For the text-containing cell, return its midpoint in (x, y) coordinate format. 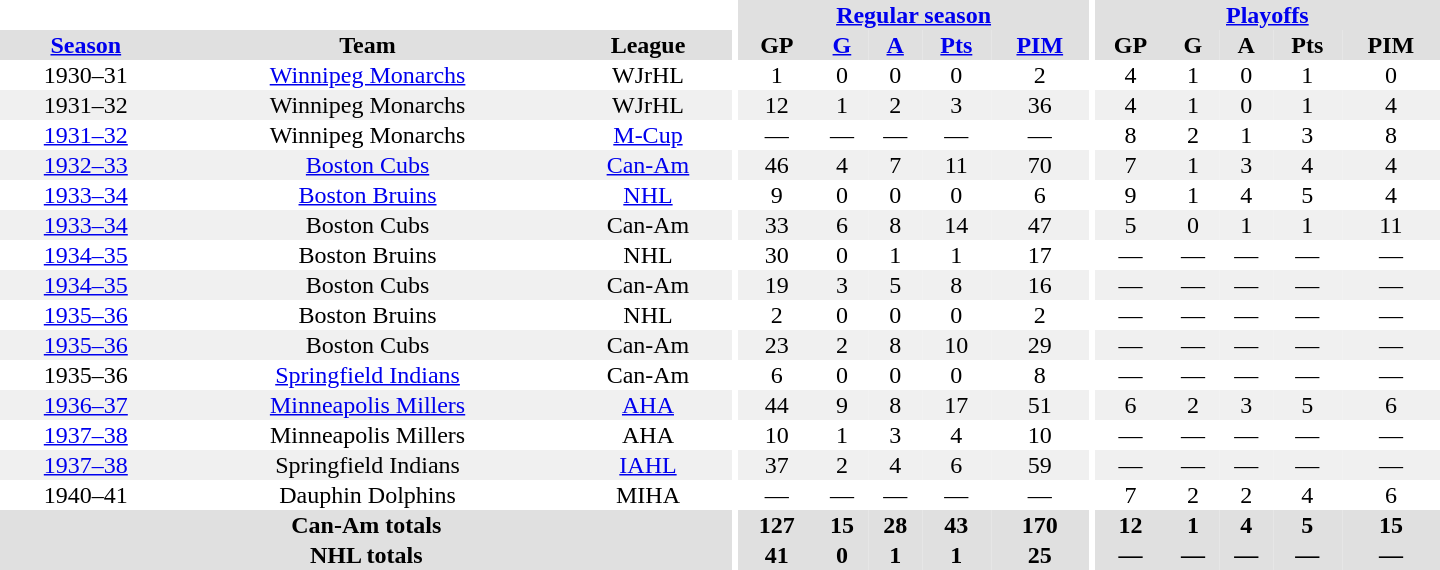
29 (1040, 345)
1940–41 (86, 495)
37 (776, 465)
127 (776, 525)
MIHA (648, 495)
28 (896, 525)
25 (1040, 555)
NHL totals (366, 555)
23 (776, 345)
14 (956, 225)
Dauphin Dolphins (368, 495)
M-Cup (648, 135)
IAHL (648, 465)
43 (956, 525)
59 (1040, 465)
170 (1040, 525)
41 (776, 555)
1936–37 (86, 405)
Playoffs (1268, 15)
1932–33 (86, 165)
44 (776, 405)
19 (776, 285)
30 (776, 255)
16 (1040, 285)
46 (776, 165)
47 (1040, 225)
33 (776, 225)
Regular season (913, 15)
51 (1040, 405)
League (648, 45)
36 (1040, 105)
Can-Am totals (366, 525)
1930–31 (86, 75)
Season (86, 45)
70 (1040, 165)
Team (368, 45)
